From the cell containing the given text, extract its center point as (X, Y) coordinate. 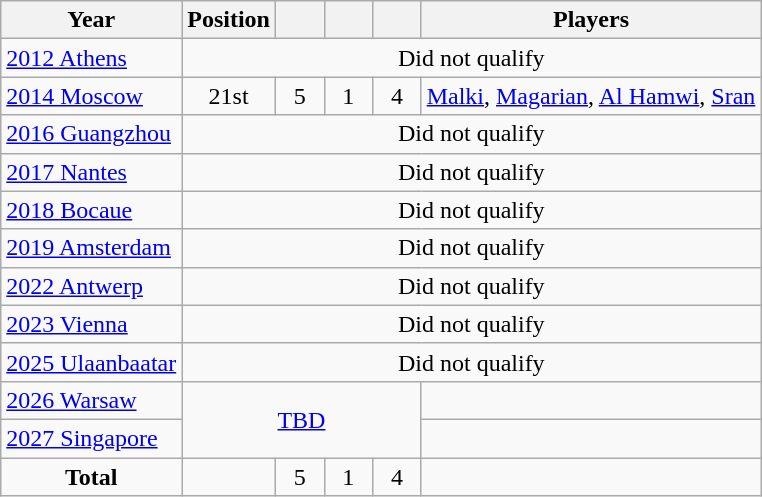
Total (92, 477)
Position (229, 20)
TBD (302, 419)
2012 Athens (92, 58)
2027 Singapore (92, 438)
2023 Vienna (92, 324)
2025 Ulaanbaatar (92, 362)
2017 Nantes (92, 172)
2016 Guangzhou (92, 134)
21st (229, 96)
Malki, Magarian, Al Hamwi, Sran (591, 96)
2014 Moscow (92, 96)
2018 Bocaue (92, 210)
Players (591, 20)
2022 Antwerp (92, 286)
2019 Amsterdam (92, 248)
2026 Warsaw (92, 400)
Year (92, 20)
